Provide the (X, Y) coordinate of the cell's center where the given text is located.  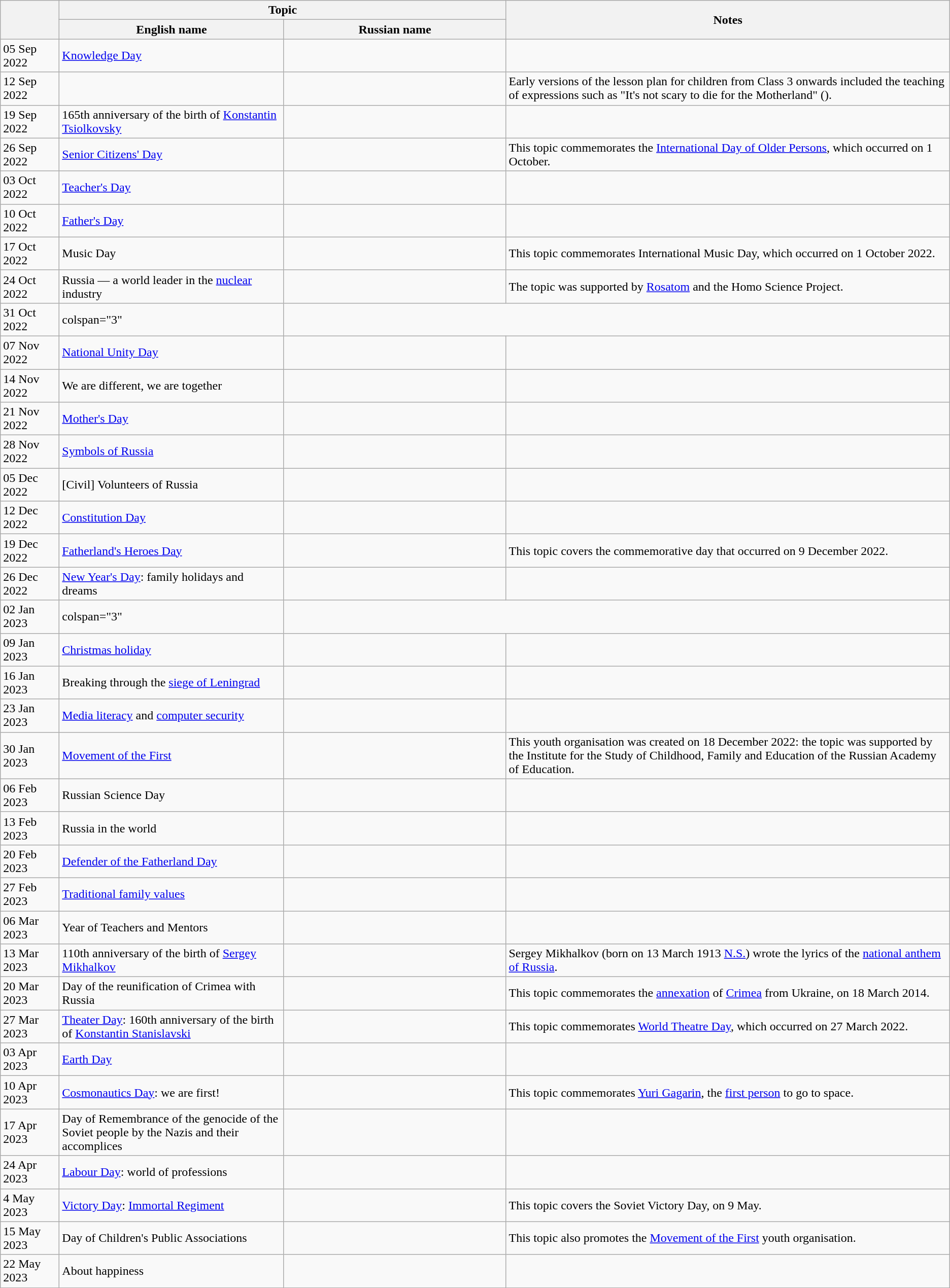
Father's Day (172, 220)
Russian Science Day (172, 795)
19 Sep 2022 (30, 122)
03 Apr 2023 (30, 1059)
24 Oct 2022 (30, 286)
Victory Day: Immortal Regiment (172, 1205)
Knowledge Day (172, 56)
The topic was supported by Rosatom and the Homo Science Project. (728, 286)
21 Nov 2022 (30, 419)
This topic covers the Soviet Victory Day, on 9 May. (728, 1205)
Defender of the Fatherland Day (172, 861)
Year of Teachers and Mentors (172, 927)
Earth Day (172, 1059)
30 Jan 2023 (30, 755)
This topic commemorates World Theatre Day, which occurred on 27 March 2022. (728, 1027)
13 Mar 2023 (30, 961)
This topic also promotes the Movement of the First youth organisation. (728, 1238)
Day of Children's Public Associations (172, 1238)
22 May 2023 (30, 1271)
06 Feb 2023 (30, 795)
Constitution Day (172, 517)
Cosmonautics Day: we are first! (172, 1093)
4 May 2023 (30, 1205)
This topic commemorates Yuri Gagarin, the first person to go to space. (728, 1093)
05 Dec 2022 (30, 485)
This topic commemorates the annexation of Crimea from Ukraine, on 18 March 2014. (728, 993)
Day of Remembrance of the genocide of the Soviet people by the Nazis and their accomplices (172, 1132)
24 Apr 2023 (30, 1172)
12 Sep 2022 (30, 88)
New Year's Day: family holidays and dreams (172, 583)
Labour Day: world of professions (172, 1172)
15 May 2023 (30, 1238)
26 Sep 2022 (30, 154)
Day of the reunification of Crimea with Russia (172, 993)
17 Oct 2022 (30, 254)
This topic commemorates International Music Day, which occurred on 1 October 2022. (728, 254)
165th anniversary of the birth of Konstantin Tsiolkovsky (172, 122)
17 Apr 2023 (30, 1132)
20 Feb 2023 (30, 861)
09 Jan 2023 (30, 649)
Media literacy and computer security (172, 715)
Symbols of Russia (172, 451)
Music Day (172, 254)
Sergey Mikhalkov (born on 13 March 1913 N.S.) wrote the lyrics of the national anthem of Russia. (728, 961)
03 Oct 2022 (30, 188)
Russia in the world (172, 828)
19 Dec 2022 (30, 551)
National Unity Day (172, 352)
English name (172, 29)
Notes (728, 20)
Russian name (395, 29)
This topic covers the commemorative day that occurred on 9 December 2022. (728, 551)
About happiness (172, 1271)
31 Oct 2022 (30, 320)
27 Mar 2023 (30, 1027)
10 Apr 2023 (30, 1093)
26 Dec 2022 (30, 583)
Mother's Day (172, 419)
Traditional family values (172, 894)
We are different, we are together (172, 386)
Senior Citizens' Day (172, 154)
Theater Day: 160th anniversary of the birth of Konstantin Stanislavski (172, 1027)
16 Jan 2023 (30, 683)
06 Mar 2023 (30, 927)
02 Jan 2023 (30, 617)
05 Sep 2022 (30, 56)
27 Feb 2023 (30, 894)
07 Nov 2022 (30, 352)
Russia — a world leader in the nuclear industry (172, 286)
10 Oct 2022 (30, 220)
Topic (283, 10)
This topic commemorates the International Day of Older Persons, which occurred on 1 October. (728, 154)
Fatherland's Heroes Day (172, 551)
23 Jan 2023 (30, 715)
Teacher's Day (172, 188)
[Civil] Volunteers of Russia (172, 485)
Movement of the First (172, 755)
28 Nov 2022 (30, 451)
20 Mar 2023 (30, 993)
Breaking through the siege of Leningrad (172, 683)
110th anniversary of the birth of Sergey Mikhalkov (172, 961)
14 Nov 2022 (30, 386)
13 Feb 2023 (30, 828)
Christmas holiday (172, 649)
12 Dec 2022 (30, 517)
